From the cell containing the given text, extract its center point as [X, Y] coordinate. 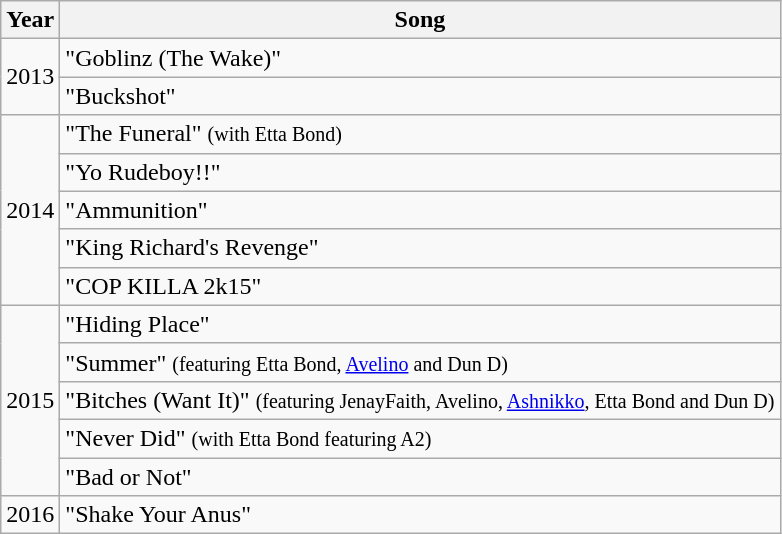
"Summer" (featuring Etta Bond, Avelino and Dun D) [420, 362]
2014 [30, 210]
"King Richard's Revenge" [420, 248]
"COP KILLA 2k15" [420, 286]
"Yo Rudeboy!!" [420, 172]
Song [420, 20]
"Shake Your Anus" [420, 515]
2016 [30, 515]
"Bitches (Want It)" (featuring JenayFaith, Avelino, Ashnikko, Etta Bond and Dun D) [420, 400]
"Bad or Not" [420, 477]
2015 [30, 400]
"Hiding Place" [420, 324]
"Buckshot" [420, 96]
"Ammunition" [420, 210]
"Never Did" (with Etta Bond featuring A2) [420, 438]
"Goblinz (The Wake)" [420, 58]
Year [30, 20]
"The Funeral" (with Etta Bond) [420, 134]
2013 [30, 77]
